Pinpoint the cell where the given text exists, returning its (X, Y) midpoint coordinate. 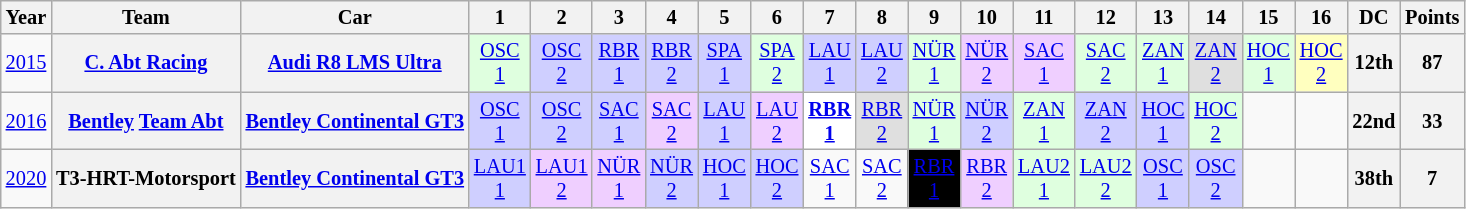
12th (1374, 63)
11 (1044, 17)
8 (882, 17)
4 (672, 17)
LAU22 (1106, 178)
5 (724, 17)
9 (934, 17)
12 (1106, 17)
Audi R8 LMS Ultra (355, 63)
DC (1374, 17)
LAU11 (500, 178)
13 (1164, 17)
3 (618, 17)
14 (1216, 17)
16 (1322, 17)
38th (1374, 178)
10 (986, 17)
LAU12 (562, 178)
Points (1432, 17)
87 (1432, 63)
Bentley Team Abt (146, 121)
Team (146, 17)
LAU21 (1044, 178)
2020 (26, 178)
1 (500, 17)
SPA2 (778, 63)
SPA1 (724, 63)
2 (562, 17)
22nd (1374, 121)
2015 (26, 63)
2016 (26, 121)
33 (1432, 121)
Year (26, 17)
T3-HRT-Motorsport (146, 178)
6 (778, 17)
15 (1268, 17)
C. Abt Racing (146, 63)
Car (355, 17)
